Detect which cell encompasses the target text, then output its [X, Y] center coordinate. 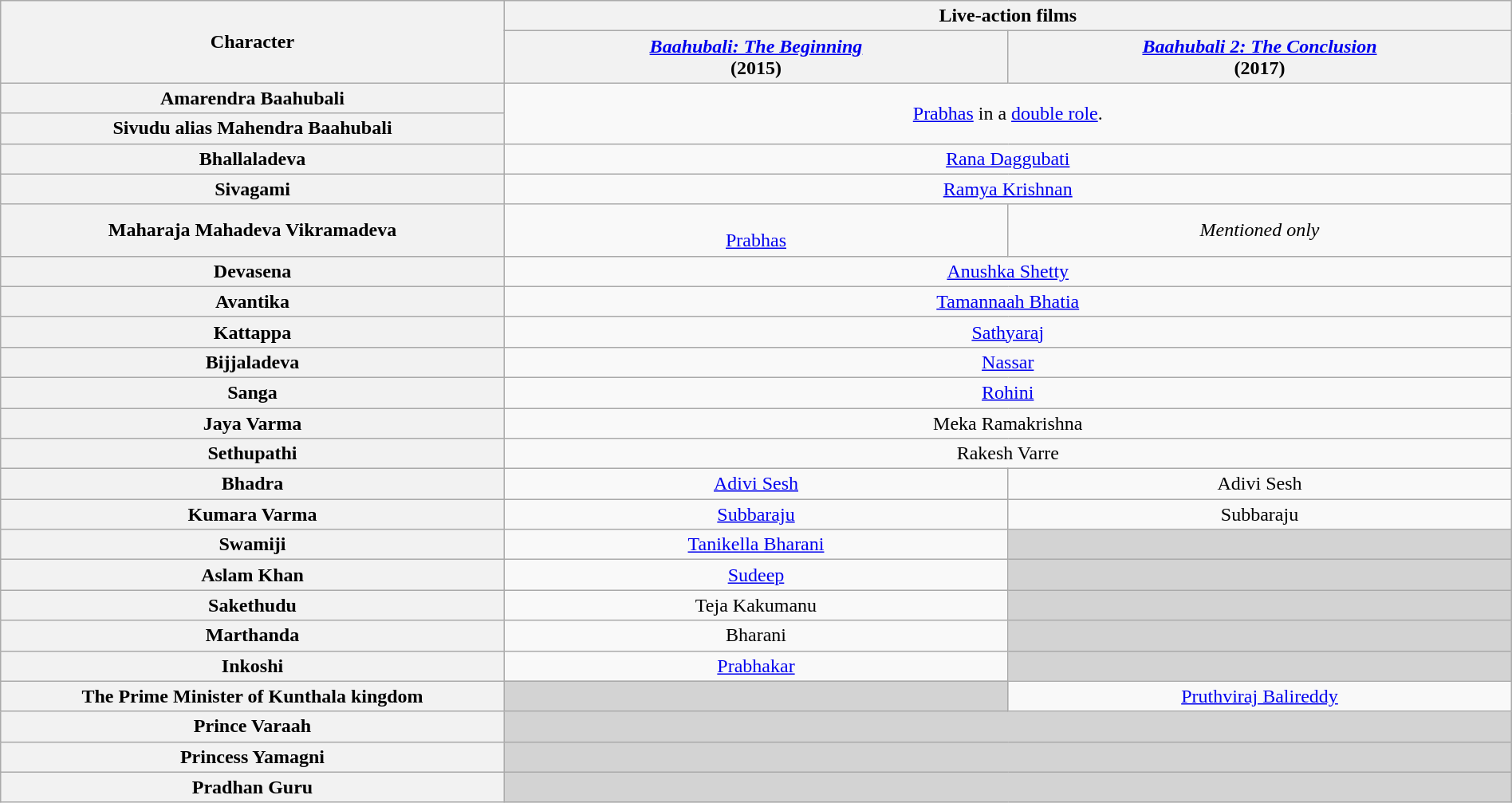
Anushka Shetty [1008, 271]
Baahubali: The Beginning (2015) [756, 57]
Rakesh Varre [1008, 454]
Marthanda [253, 636]
Kumara Varma [253, 514]
Sathyaraj [1008, 332]
Prabhas in a double role. [1008, 113]
Aslam Khan [253, 575]
Mentioned only [1260, 230]
Tamannaah Bhatia [1008, 301]
Sanga [253, 392]
Rohini [1008, 392]
Avantika [253, 301]
Sethupathi [253, 454]
Meka Ramakrishna [1008, 423]
Pradhan Guru [253, 787]
Ramya Krishnan [1008, 189]
Live-action films [1008, 16]
Kattappa [253, 332]
Bhallaladeva [253, 159]
Bhadra [253, 484]
Swamiji [253, 545]
Baahubali 2: The Conclusion (2017) [1260, 57]
Teja Kakumanu [756, 605]
Princess Yamagni [253, 757]
Jaya Varma [253, 423]
Maharaja Mahadeva Vikramadeva [253, 230]
Sudeep [756, 575]
Rana Daggubati [1008, 159]
Character [253, 41]
Nassar [1008, 362]
Tanikella Bharani [756, 545]
Bijjaladeva [253, 362]
Prince Varaah [253, 726]
Prabhakar [756, 666]
Sakethudu [253, 605]
The Prime Minister of Kunthala kingdom [253, 696]
Devasena [253, 271]
Sivudu alias Mahendra Baahubali [253, 128]
Sivagami [253, 189]
Pruthviraj Balireddy [1260, 696]
Inkoshi [253, 666]
Bharani [756, 636]
Prabhas [756, 230]
Amarendra Baahubali [253, 98]
